Extract the (x, y) coordinate from the center of the cell holding the provided text.  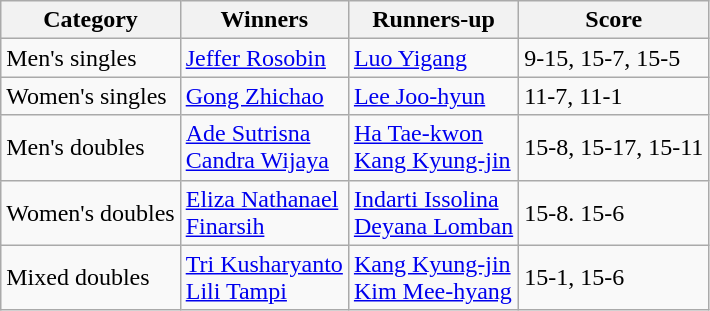
11-7, 11-1 (614, 96)
Winners (264, 20)
Eliza Nathanael Finarsih (264, 212)
Gong Zhichao (264, 96)
Tri Kusharyanto Lili Tampi (264, 278)
Category (90, 20)
15-8. 15-6 (614, 212)
Men's singles (90, 58)
Men's doubles (90, 148)
Ha Tae-kwon Kang Kyung-jin (433, 148)
Luo Yigang (433, 58)
Mixed doubles (90, 278)
Lee Joo-hyun (433, 96)
Indarti Issolina Deyana Lomban (433, 212)
9-15, 15-7, 15-5 (614, 58)
15-1, 15-6 (614, 278)
Jeffer Rosobin (264, 58)
Score (614, 20)
Runners-up (433, 20)
Ade Sutrisna Candra Wijaya (264, 148)
Women's singles (90, 96)
Women's doubles (90, 212)
15-8, 15-17, 15-11 (614, 148)
Kang Kyung-jin Kim Mee-hyang (433, 278)
